Find where the given text appears and provide that cell's center as [X, Y] coordinate. 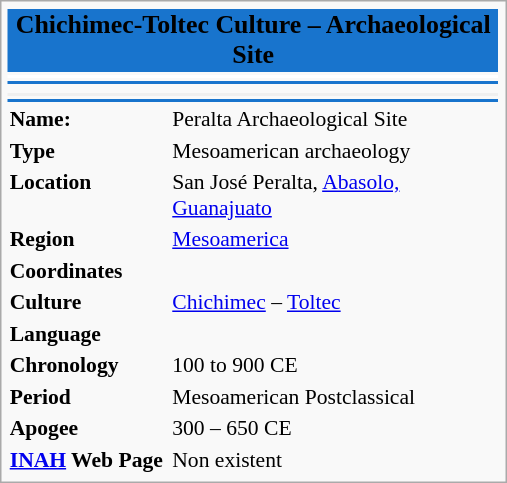
Chichimec-Toltec Culture – Archaeological Site [253, 40]
Chichimec – Toltec [334, 302]
Mesoamerican Postclassical [334, 396]
Culture [88, 302]
Peralta Archaeological Site [334, 119]
300 – 650 CE [334, 428]
Non existent [334, 459]
Period [88, 396]
Mesoamerica [334, 239]
Location [88, 195]
100 to 900 CE [334, 365]
Language [88, 333]
Coordinates [88, 270]
Name: [88, 119]
Chronology [88, 365]
Mesoamerican archaeology [334, 150]
San José Peralta, Abasolo, Guanajuato [334, 195]
Region [88, 239]
INAH Web Page [88, 459]
Apogee [88, 428]
Type [88, 150]
